Pinpoint the cell where the given text exists, returning its [X, Y] midpoint coordinate. 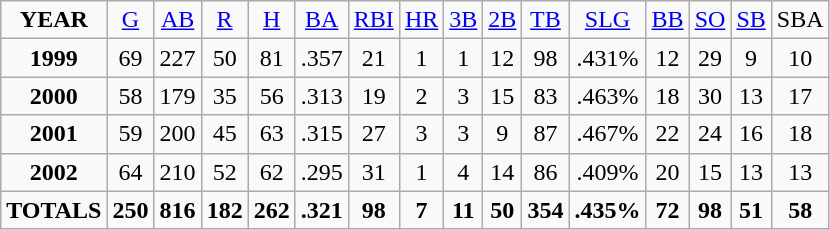
31 [374, 172]
86 [546, 172]
24 [710, 134]
.295 [322, 172]
20 [668, 172]
64 [130, 172]
14 [502, 172]
182 [224, 210]
10 [800, 58]
11 [464, 210]
2001 [54, 134]
.409% [608, 172]
17 [800, 96]
.315 [322, 134]
SLG [608, 20]
TB [546, 20]
2 [421, 96]
45 [224, 134]
SO [710, 20]
BA [322, 20]
AB [178, 20]
7 [421, 210]
1999 [54, 58]
G [130, 20]
179 [178, 96]
3B [464, 20]
62 [272, 172]
2002 [54, 172]
TOTALS [54, 210]
2000 [54, 96]
210 [178, 172]
200 [178, 134]
30 [710, 96]
83 [546, 96]
BB [668, 20]
H [272, 20]
SBA [800, 20]
816 [178, 210]
81 [272, 58]
35 [224, 96]
.463% [608, 96]
59 [130, 134]
87 [546, 134]
354 [546, 210]
51 [751, 210]
21 [374, 58]
29 [710, 58]
250 [130, 210]
.313 [322, 96]
.431% [608, 58]
56 [272, 96]
.357 [322, 58]
19 [374, 96]
RBI [374, 20]
4 [464, 172]
16 [751, 134]
.467% [608, 134]
2B [502, 20]
27 [374, 134]
HR [421, 20]
52 [224, 172]
22 [668, 134]
72 [668, 210]
.435% [608, 210]
63 [272, 134]
R [224, 20]
SB [751, 20]
262 [272, 210]
.321 [322, 210]
69 [130, 58]
YEAR [54, 20]
227 [178, 58]
